Identify which cell holds the provided text, then report its [x, y] central coordinate. 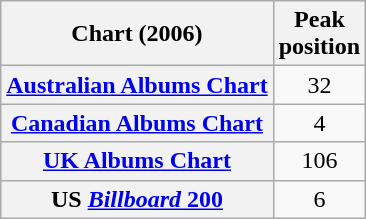
Canadian Albums Chart [137, 123]
Peak position [319, 34]
US Billboard 200 [137, 199]
Chart (2006) [137, 34]
UK Albums Chart [137, 161]
Australian Albums Chart [137, 85]
4 [319, 123]
6 [319, 199]
106 [319, 161]
32 [319, 85]
